Detect which cell encompasses the target text, then output its (X, Y) center coordinate. 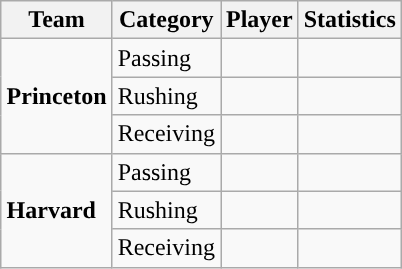
Player (259, 20)
Statistics (350, 20)
Category (166, 20)
Princeton (56, 96)
Harvard (56, 210)
Team (56, 20)
